Determine the [x, y] coordinate at the center of the cell enclosing the given text.  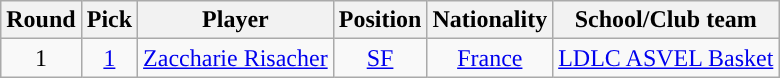
SF [380, 58]
Position [380, 20]
Round [41, 20]
Zaccharie Risacher [236, 58]
Player [236, 20]
Nationality [490, 20]
School/Club team [666, 20]
France [490, 58]
LDLC ASVEL Basket [666, 58]
Pick [109, 20]
